From the cell containing the given text, extract its center point as (X, Y) coordinate. 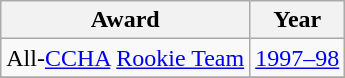
All-CCHA Rookie Team (126, 58)
Award (126, 20)
1997–98 (298, 58)
Year (298, 20)
